Determine the (X, Y) coordinate at the center of the cell enclosing the given text.  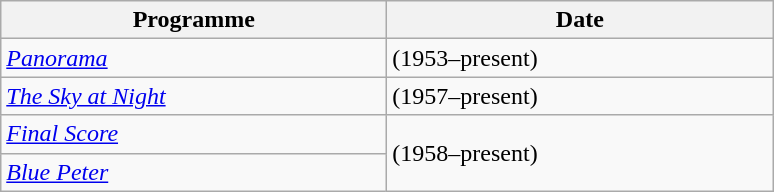
Programme (194, 20)
(1957–present) (580, 96)
Panorama (194, 58)
Final Score (194, 134)
The Sky at Night (194, 96)
(1958–present) (580, 153)
(1953–present) (580, 58)
Date (580, 20)
Blue Peter (194, 172)
